Return (x, y) of the center of cell containing provided text 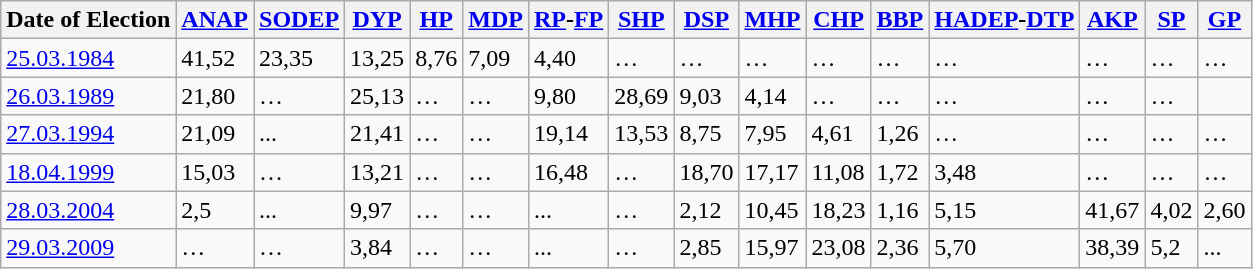
8,76 (436, 58)
4,14 (772, 96)
28.03.2004 (88, 210)
8,75 (706, 134)
GP (1224, 20)
9,03 (706, 96)
HP (436, 20)
7,95 (772, 134)
25,13 (378, 96)
MHP (772, 20)
41,67 (1112, 210)
21,80 (215, 96)
3,48 (1004, 172)
Date of Election (88, 20)
BBP (900, 20)
AKP (1112, 20)
23,35 (300, 58)
7,09 (496, 58)
SP (1172, 20)
27.03.1994 (88, 134)
ANAP (215, 20)
2,85 (706, 248)
SHP (642, 20)
18,70 (706, 172)
10,45 (772, 210)
9,80 (568, 96)
2,5 (215, 210)
13,25 (378, 58)
25.03.1984 (88, 58)
HADEP-DTP (1004, 20)
19,14 (568, 134)
13,53 (642, 134)
2,12 (706, 210)
RP-FP (568, 20)
4,61 (838, 134)
18,23 (838, 210)
41,52 (215, 58)
29.03.2009 (88, 248)
9,97 (378, 210)
CHP (838, 20)
2,60 (1224, 210)
4,02 (1172, 210)
5,2 (1172, 248)
15,03 (215, 172)
4,40 (568, 58)
3,84 (378, 248)
26.03.1989 (88, 96)
DSP (706, 20)
11,08 (838, 172)
15,97 (772, 248)
21,41 (378, 134)
1,26 (900, 134)
38,39 (1112, 248)
MDP (496, 20)
16,48 (568, 172)
13,21 (378, 172)
2,36 (900, 248)
SODEP (300, 20)
1,72 (900, 172)
18.04.1999 (88, 172)
23,08 (838, 248)
5,15 (1004, 210)
21,09 (215, 134)
28,69 (642, 96)
1,16 (900, 210)
DYP (378, 20)
17,17 (772, 172)
5,70 (1004, 248)
